Capture the cell that displays the provided text and extract its (x, y) central coordinate. 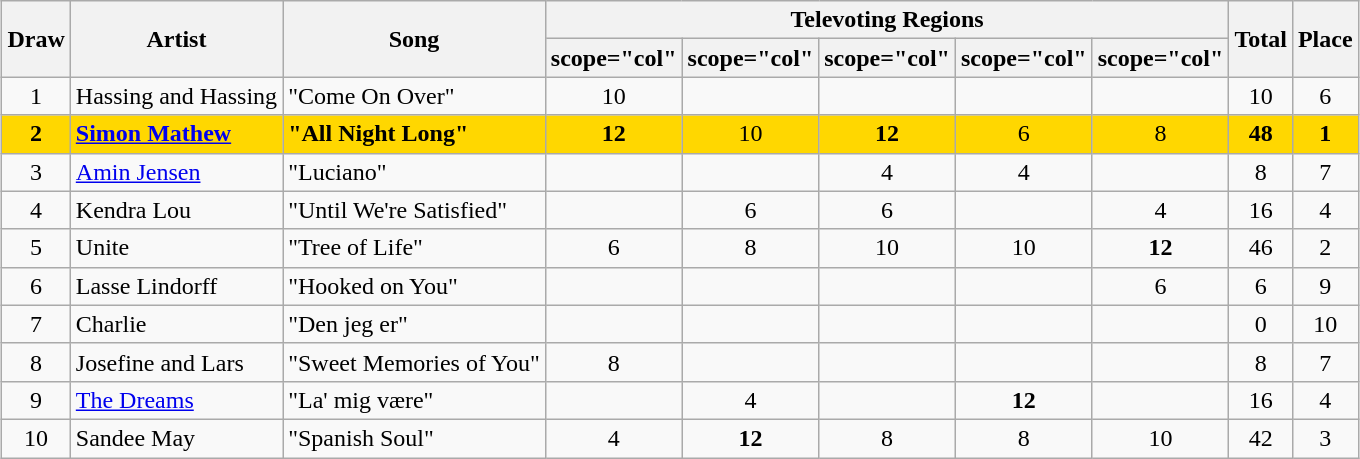
"Hooked on You" (414, 286)
"All Night Long" (414, 134)
"Luciano" (414, 172)
5 (36, 248)
48 (1261, 134)
42 (1261, 438)
Total (1261, 39)
Kendra Lou (176, 210)
Sandee May (176, 438)
Hassing and Hassing (176, 96)
The Dreams (176, 400)
"Come On Over" (414, 96)
46 (1261, 248)
Artist (176, 39)
Simon Mathew (176, 134)
0 (1261, 324)
Charlie (176, 324)
"Den jeg er" (414, 324)
Lasse Lindorff (176, 286)
"Spanish Soul" (414, 438)
"Until We're Satisfied" (414, 210)
Televoting Regions (887, 20)
Unite (176, 248)
Place (1325, 39)
Amin Jensen (176, 172)
Song (414, 39)
Draw (36, 39)
"Tree of Life" (414, 248)
"Sweet Memories of You" (414, 362)
"La' mig være" (414, 400)
Josefine and Lars (176, 362)
